Return the [x, y] coordinate for the center point of the cell that contains the specified text.  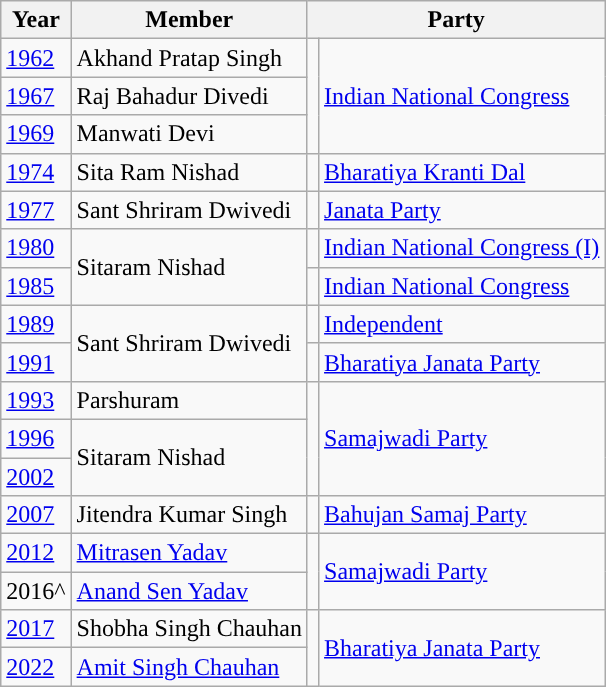
1993 [36, 400]
1974 [36, 172]
Shobha Singh Chauhan [189, 629]
2007 [36, 515]
2016^ [36, 591]
1980 [36, 248]
1967 [36, 96]
Independent [462, 324]
Jitendra Kumar Singh [189, 515]
2012 [36, 553]
Amit Singh Chauhan [189, 667]
Sita Ram Nishad [189, 172]
1985 [36, 286]
Bharatiya Kranti Dal [462, 172]
1969 [36, 134]
Member [189, 20]
Party [456, 20]
1996 [36, 438]
Manwati Devi [189, 134]
1977 [36, 210]
Bahujan Samaj Party [462, 515]
Indian National Congress (I) [462, 248]
Anand Sen Yadav [189, 591]
2022 [36, 667]
1962 [36, 58]
Mitrasen Yadav [189, 553]
Parshuram [189, 400]
Raj Bahadur Divedi [189, 96]
Year [36, 20]
2017 [36, 629]
1991 [36, 362]
2002 [36, 477]
Janata Party [462, 210]
Akhand Pratap Singh [189, 58]
1989 [36, 324]
